Detect which cell encompasses the target text, then output its (x, y) center coordinate. 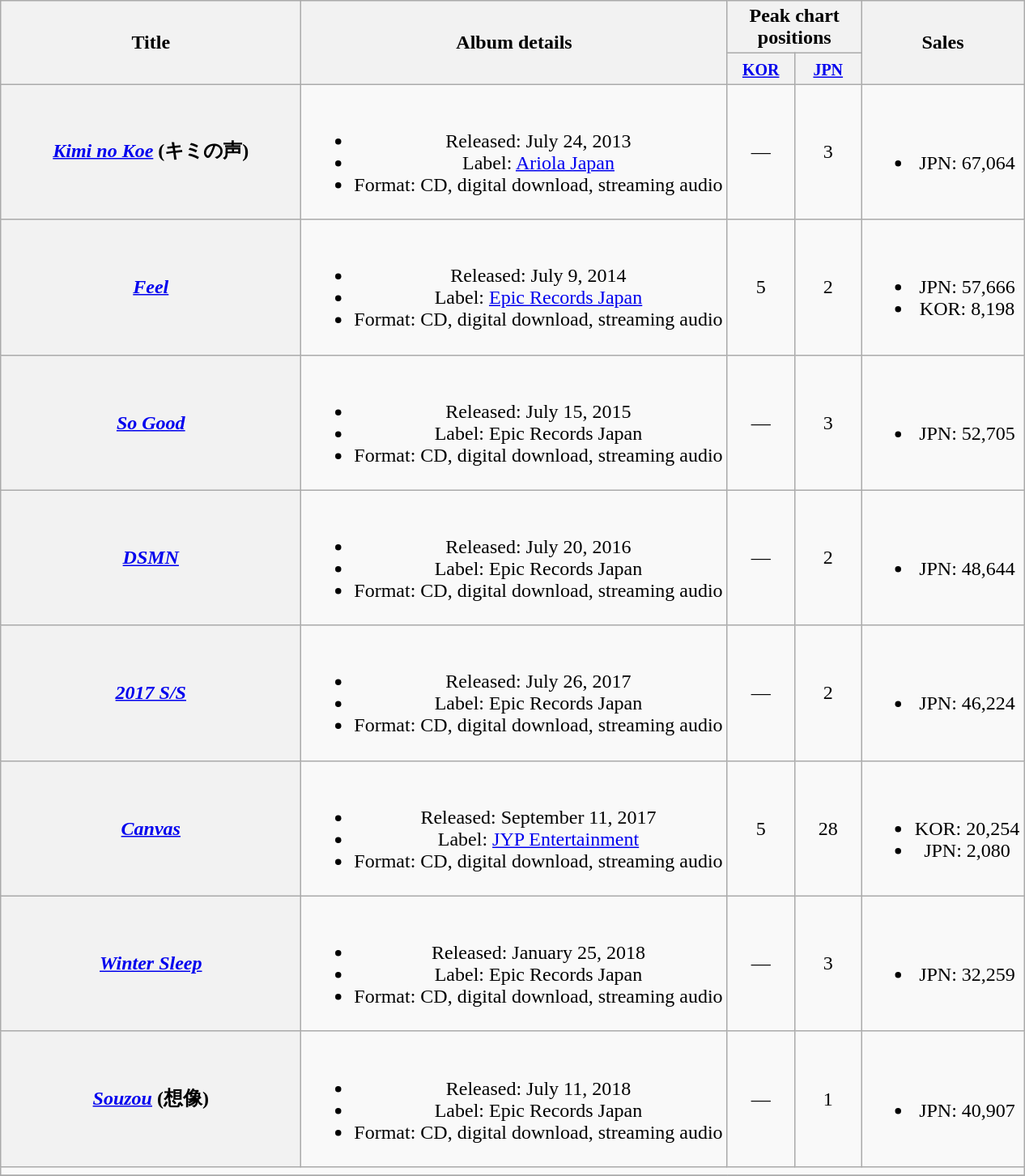
Released: September 11, 2017 Label: JYP EntertainmentFormat: CD, digital download, streaming audio (514, 828)
Winter Sleep (151, 964)
Sales (942, 42)
JPN: 46,224 (942, 693)
Souzou (想像) (151, 1098)
Feel (151, 287)
2017 S/S (151, 693)
Released: July 15, 2015 Label: Epic Records JapanFormat: CD, digital download, streaming audio (514, 423)
Title (151, 42)
JPN: 67,064 (942, 152)
JPN: 40,907 (942, 1098)
JPN: 48,644 (942, 557)
Released: July 9, 2014 Label: Epic Records JapanFormat: CD, digital download, streaming audio (514, 287)
1 (827, 1098)
DSMN (151, 557)
KOR: 20,254JPN: 2,080 (942, 828)
JPN (827, 69)
JPN: 52,705 (942, 423)
JPN: 57,666KOR: 8,198 (942, 287)
Peak chart positions (794, 28)
Album details (514, 42)
Released: July 26, 2017 Label: Epic Records JapanFormat: CD, digital download, streaming audio (514, 693)
Released: July 11, 2018 Label: Epic Records JapanFormat: CD, digital download, streaming audio (514, 1098)
Released: January 25, 2018 Label: Epic Records JapanFormat: CD, digital download, streaming audio (514, 964)
Released: July 20, 2016 Label: Epic Records JapanFormat: CD, digital download, streaming audio (514, 557)
KOR (761, 69)
Kimi no Koe (キミの声) (151, 152)
Released: July 24, 2013 Label: Ariola JapanFormat: CD, digital download, streaming audio (514, 152)
So Good (151, 423)
JPN: 32,259 (942, 964)
Canvas (151, 828)
28 (827, 828)
